Pinpoint the cell where the given text exists, returning its [x, y] midpoint coordinate. 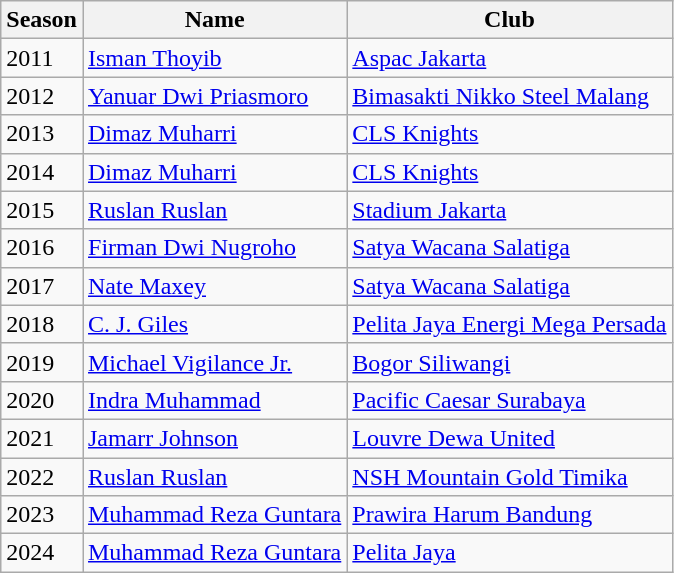
2022 [42, 477]
Pelita Jaya [510, 553]
Prawira Harum Bandung [510, 515]
2017 [42, 286]
C. J. Giles [214, 324]
Jamarr Johnson [214, 438]
Stadium Jakarta [510, 210]
2012 [42, 96]
2014 [42, 172]
Season [42, 20]
2018 [42, 324]
Pelita Jaya Energi Mega Persada [510, 324]
Club [510, 20]
2023 [42, 515]
Louvre Dewa United [510, 438]
Name [214, 20]
Bimasakti Nikko Steel Malang [510, 96]
2020 [42, 400]
Isman Thoyib [214, 58]
2011 [42, 58]
Aspac Jakarta [510, 58]
Yanuar Dwi Priasmoro [214, 96]
Pacific Caesar Surabaya [510, 400]
Nate Maxey [214, 286]
Firman Dwi Nugroho [214, 248]
Michael Vigilance Jr. [214, 362]
2019 [42, 362]
NSH Mountain Gold Timika [510, 477]
2024 [42, 553]
Bogor Siliwangi [510, 362]
2013 [42, 134]
2016 [42, 248]
2021 [42, 438]
2015 [42, 210]
Indra Muhammad [214, 400]
